Identify which cell holds the provided text, then report its (X, Y) central coordinate. 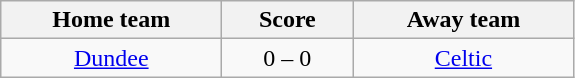
0 – 0 (288, 58)
Home team (112, 20)
Dundee (112, 58)
Away team (464, 20)
Score (288, 20)
Celtic (464, 58)
